Output the [X, Y] coordinate of the center of the cell containing the given text.  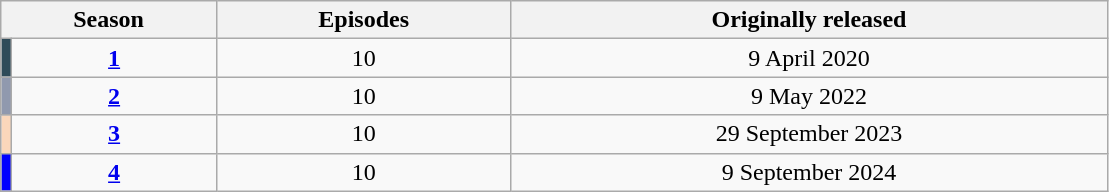
9 September 2024 [809, 172]
1 [114, 58]
9 April 2020 [809, 58]
4 [114, 172]
9 May 2022 [809, 96]
29 September 2023 [809, 134]
2 [114, 96]
Episodes [364, 20]
3 [114, 134]
Season [109, 20]
Originally released [809, 20]
